Output the [x, y] coordinate of the center of the cell containing the given text.  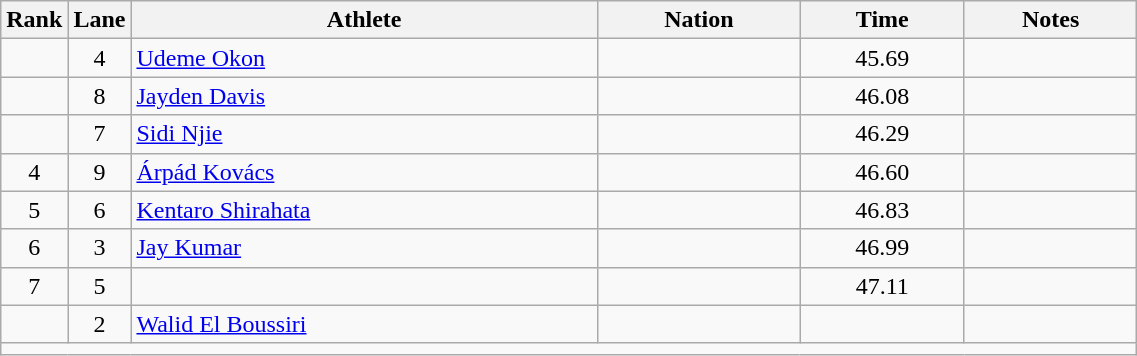
2 [100, 324]
3 [100, 248]
Sidi Njie [364, 134]
Athlete [364, 20]
Notes [1050, 20]
Time [882, 20]
Jayden Davis [364, 96]
46.60 [882, 172]
Walid El Boussiri [364, 324]
Árpád Kovács [364, 172]
Rank [34, 20]
46.29 [882, 134]
9 [100, 172]
Lane [100, 20]
Jay Kumar [364, 248]
45.69 [882, 58]
47.11 [882, 286]
46.99 [882, 248]
8 [100, 96]
Kentaro Shirahata [364, 210]
46.08 [882, 96]
Udeme Okon [364, 58]
Nation [698, 20]
46.83 [882, 210]
